Search for the cell housing the specified text and yield its [x, y] center coordinate. 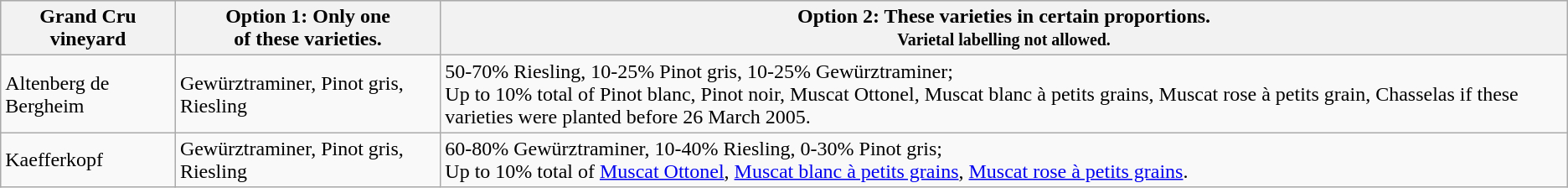
Option 2: These varieties in certain proportions.Varietal labelling not allowed. [1003, 29]
Kaefferkopf [89, 159]
Grand Cru vineyard [89, 29]
Altenberg de Bergheim [89, 94]
Option 1: Only oneof these varieties. [307, 29]
